Find where the given text appears and provide that cell's center as [x, y] coordinate. 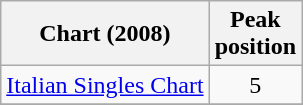
5 [255, 85]
Peakposition [255, 34]
Chart (2008) [105, 34]
Italian Singles Chart [105, 85]
